Search for the cell housing the specified text and yield its [X, Y] center coordinate. 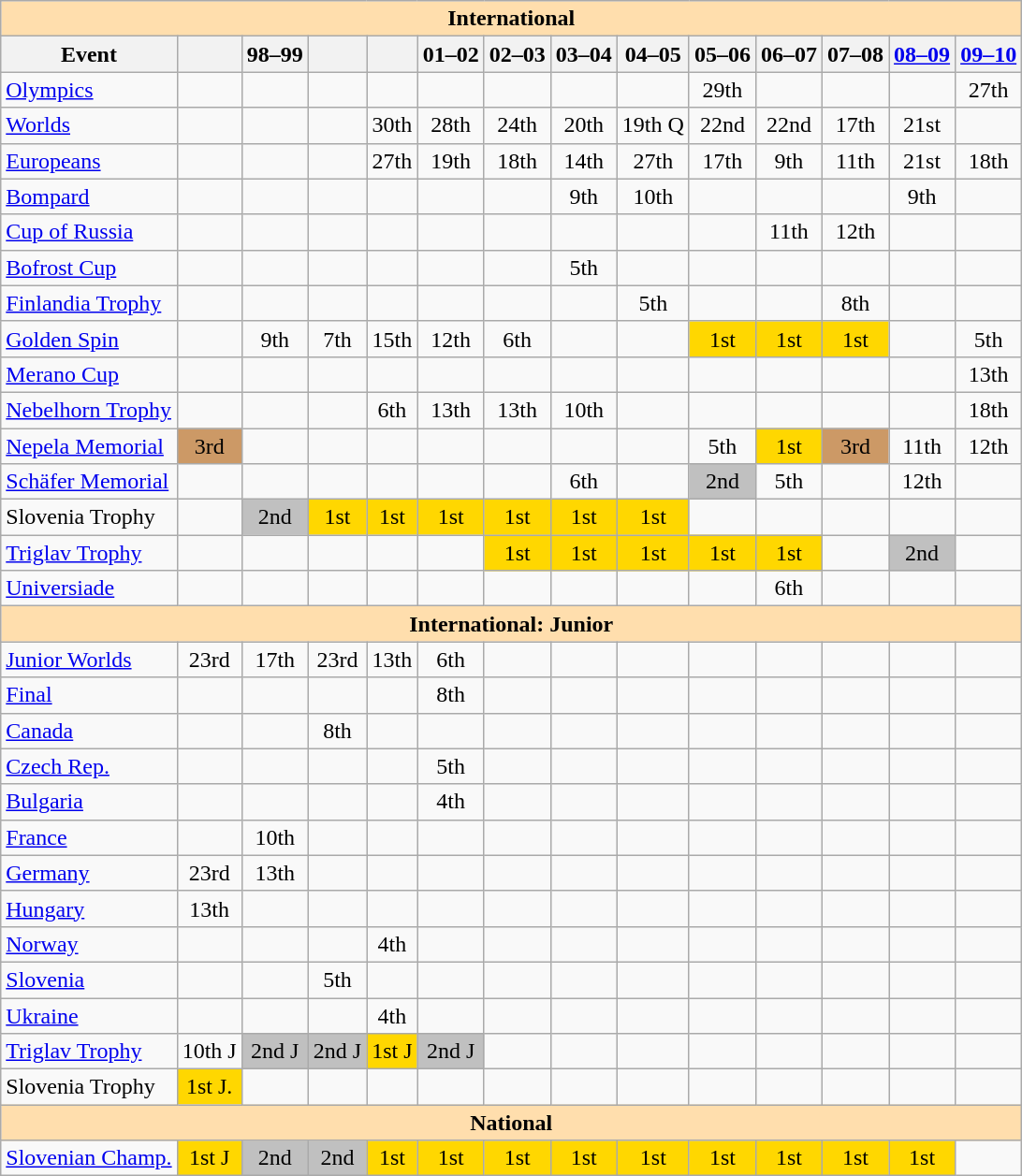
Olympics [89, 90]
02–03 [517, 54]
98–99 [275, 54]
04–05 [653, 54]
28th [451, 125]
Nebelhorn Trophy [89, 410]
International [511, 19]
Finlandia Trophy [89, 303]
Czech Rep. [89, 766]
24th [517, 125]
Golden Spin [89, 339]
20th [584, 125]
Europeans [89, 161]
Schäfer Memorial [89, 482]
Canada [89, 731]
19th [451, 161]
09–10 [988, 54]
7th [337, 339]
06–07 [788, 54]
Cup of Russia [89, 232]
10th J [210, 1052]
Slovenian Champ. [89, 1158]
Worlds [89, 125]
14th [584, 161]
Universiade [89, 588]
19th Q [653, 125]
15th [392, 339]
Nepela Memorial [89, 446]
Event [89, 54]
Ukraine [89, 1015]
Merano Cup [89, 374]
30th [392, 125]
Norway [89, 944]
Final [89, 695]
Bulgaria [89, 802]
National [511, 1123]
07–08 [855, 54]
Hungary [89, 908]
29th [723, 90]
International: Junior [511, 624]
05–06 [723, 54]
Junior Worlds [89, 660]
Slovenia [89, 980]
1st J. [210, 1087]
Bompard [89, 196]
08–09 [923, 54]
France [89, 837]
03–04 [584, 54]
01–02 [451, 54]
Bofrost Cup [89, 268]
Germany [89, 873]
